Capture the cell that displays the provided text and extract its (x, y) central coordinate. 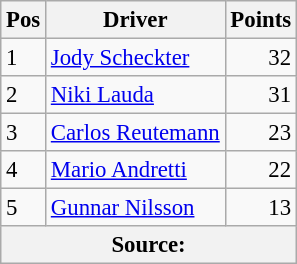
Niki Lauda (136, 95)
23 (260, 133)
Carlos Reutemann (136, 133)
Gunnar Nilsson (136, 208)
13 (260, 208)
Jody Scheckter (136, 58)
3 (24, 133)
Driver (136, 20)
Mario Andretti (136, 170)
Source: (149, 245)
32 (260, 58)
22 (260, 170)
2 (24, 95)
Points (260, 20)
1 (24, 58)
5 (24, 208)
Pos (24, 20)
4 (24, 170)
31 (260, 95)
